Locate the cell with the specified text and output its [X, Y] center coordinate. 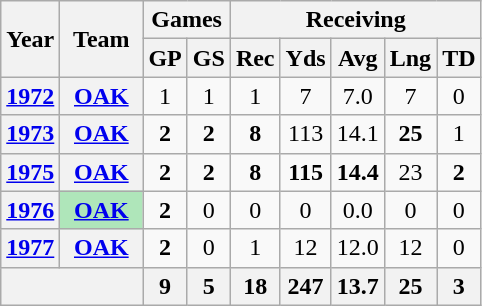
5 [208, 286]
0.0 [358, 210]
3 [459, 286]
7.0 [358, 96]
23 [410, 172]
1973 [30, 134]
14.4 [358, 172]
18 [255, 286]
1977 [30, 248]
Receiving [356, 20]
Year [30, 39]
Games [186, 20]
12.0 [358, 248]
Avg [358, 58]
115 [306, 172]
Team [102, 39]
1972 [30, 96]
TD [459, 58]
Lng [410, 58]
Rec [255, 58]
1976 [30, 210]
113 [306, 134]
14.1 [358, 134]
GP [165, 58]
247 [306, 286]
GS [208, 58]
1975 [30, 172]
Yds [306, 58]
9 [165, 286]
13.7 [358, 286]
